Return the (x, y) coordinate for the center point of the cell that contains the specified text.  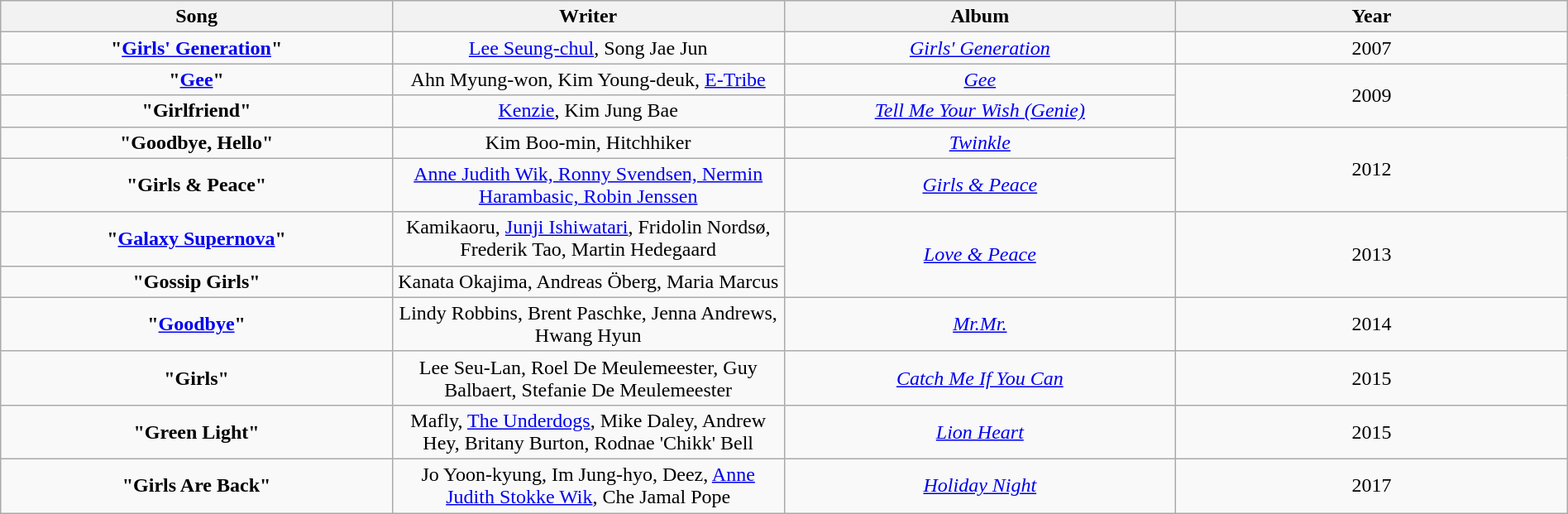
2007 (1372, 48)
Gee (980, 79)
"Galaxy Supernova" (197, 238)
Year (1372, 17)
Ahn Myung-won, Kim Young-deuk, E-Tribe (588, 79)
Kanata Okajima, Andreas Öberg, Maria Marcus (588, 281)
Catch Me If You Can (980, 377)
Girls & Peace (980, 185)
2017 (1372, 485)
Album (980, 17)
Tell Me Your Wish (Genie) (980, 111)
"Goodbye, Hello" (197, 142)
Kenzie, Kim Jung Bae (588, 111)
Kamikaoru, Junji Ishiwatari, Fridolin Nordsø, Frederik Tao, Martin Hedegaard (588, 238)
Kim Boo-min, Hitchhiker (588, 142)
"Girlfriend" (197, 111)
Lindy Robbins, Brent Paschke, Jenna Andrews, Hwang Hyun (588, 324)
Lion Heart (980, 432)
Lee Seung-chul, Song Jae Jun (588, 48)
Love & Peace (980, 255)
"Green Light" (197, 432)
Anne Judith Wik, Ronny Svendsen, Nermin Harambasic, Robin Jenssen (588, 185)
"Girls" (197, 377)
"Gossip Girls" (197, 281)
"Girls Are Back" (197, 485)
2013 (1372, 255)
"Gee" (197, 79)
Holiday Night (980, 485)
2012 (1372, 169)
"Girls' Generation" (197, 48)
"Girls & Peace" (197, 185)
Mafly, The Underdogs, Mike Daley, Andrew Hey, Britany Burton, Rodnae 'Chikk' Bell (588, 432)
Song (197, 17)
Girls' Generation (980, 48)
Writer (588, 17)
"Goodbye" (197, 324)
Mr.Mr. (980, 324)
2014 (1372, 324)
Twinkle (980, 142)
Lee Seu-Lan, Roel De Meulemeester, Guy Balbaert, Stefanie De Meulemeester (588, 377)
Jo Yoon-kyung, Im Jung-hyo, Deez, Anne Judith Stokke Wik, Che Jamal Pope (588, 485)
2009 (1372, 95)
